Extract the (X, Y) coordinate from the center of the cell holding the provided text.  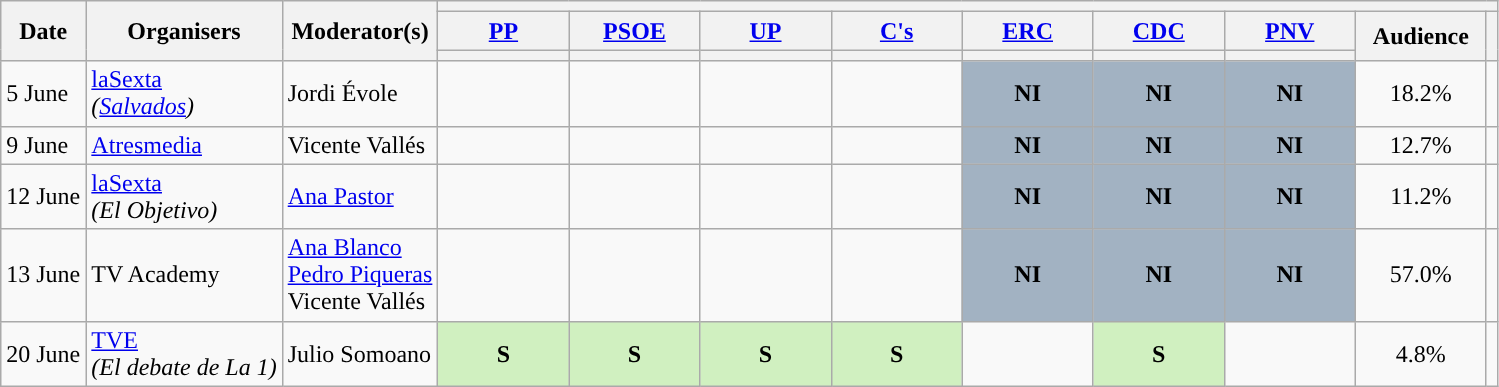
9 June (44, 145)
laSexta(El Objetivo) (184, 196)
57.0% (1420, 275)
PNV (1290, 31)
18.2% (1420, 94)
12.7% (1420, 145)
TVE(El debate de La 1) (184, 354)
12 June (44, 196)
Moderator(s) (360, 31)
Julio Somoano (360, 354)
20 June (44, 354)
TV Academy (184, 275)
5 June (44, 94)
4.8% (1420, 354)
13 June (44, 275)
Ana BlancoPedro PiquerasVicente Vallés (360, 275)
ERC (1028, 31)
Audience (1420, 36)
Date (44, 31)
CDC (1158, 31)
Atresmedia (184, 145)
11.2% (1420, 196)
laSexta(Salvados) (184, 94)
Organisers (184, 31)
C's (896, 31)
Vicente Vallés (360, 145)
PSOE (634, 31)
UP (766, 31)
PP (504, 31)
Jordi Évole (360, 94)
Ana Pastor (360, 196)
